For the text-containing cell, return its midpoint in [x, y] coordinate format. 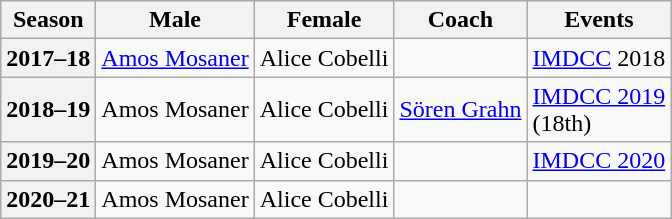
2017–18 [48, 58]
2019–20 [48, 161]
IMDCC 2018 [599, 58]
Season [48, 20]
Sören Grahn [460, 110]
Male [175, 20]
2020–21 [48, 199]
Female [324, 20]
2018–19 [48, 110]
Events [599, 20]
IMDCC 2020 [599, 161]
IMDCC 2019 (18th) [599, 110]
Coach [460, 20]
